Return the (x, y) coordinate for the center point of the cell that contains the specified text.  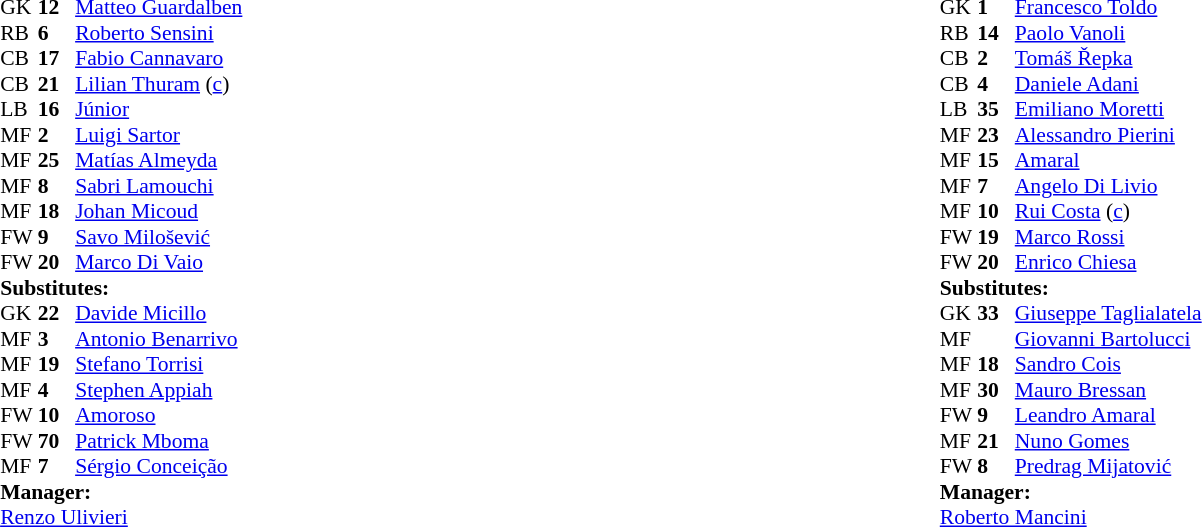
6 (57, 33)
Emiliano Moretti (1108, 109)
Savo Milošević (158, 237)
Rui Costa (c) (1108, 211)
Angelo Di Livio (1108, 186)
15 (996, 161)
14 (996, 33)
Stephen Appiah (158, 390)
Sandro Cois (1108, 365)
Júnior (158, 109)
16 (57, 109)
25 (57, 161)
Matías Almeyda (158, 161)
Giovanni Bartolucci (1108, 339)
Marco Di Vaio (158, 263)
Antonio Benarrivo (158, 339)
Patrick Mboma (158, 441)
Mauro Bressan (1108, 390)
30 (996, 390)
Amoroso (158, 415)
Giuseppe Taglialatela (1108, 313)
22 (57, 313)
17 (57, 59)
35 (996, 109)
70 (57, 441)
3 (57, 339)
Nuno Gomes (1108, 441)
Sérgio Conceição (158, 467)
Daniele Adani (1108, 84)
Marco Rossi (1108, 237)
Johan Micoud (158, 211)
Predrag Mijatović (1108, 467)
Paolo Vanoli (1108, 33)
Tomáš Řepka (1108, 59)
Luigi Sartor (158, 135)
Sabri Lamouchi (158, 186)
33 (996, 313)
Lilian Thuram (c) (158, 84)
Amaral (1108, 161)
Fabio Cannavaro (158, 59)
Stefano Torrisi (158, 365)
23 (996, 135)
Davide Micillo (158, 313)
Leandro Amaral (1108, 415)
Alessandro Pierini (1108, 135)
Enrico Chiesa (1108, 263)
Roberto Sensini (158, 33)
